Return the (x, y) coordinate for the center point of the cell that contains the specified text.  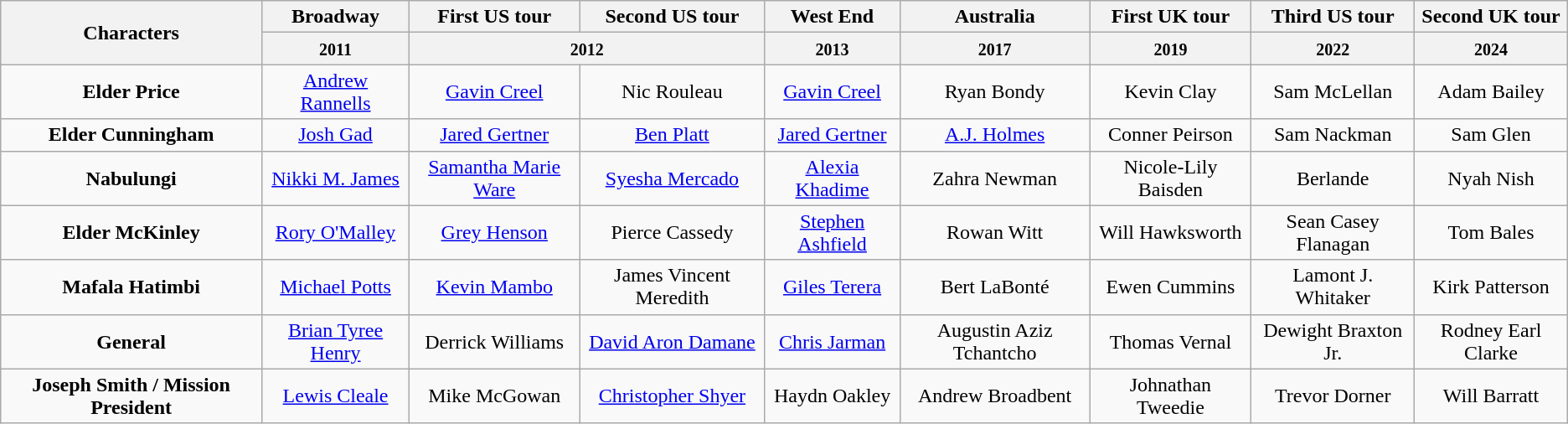
Bert LaBonté (995, 287)
Kirk Patterson (1491, 287)
Brian Tyree Henry (335, 342)
Rowan Witt (995, 233)
Elder Cunningham (132, 135)
Joseph Smith / Mission President (132, 396)
Lewis Cleale (335, 396)
First US tour (494, 17)
2019 (1171, 49)
Mafala Hatimbi (132, 287)
Nabulungi (132, 178)
2017 (995, 49)
Characters (132, 33)
Australia (995, 17)
Christopher Shyer (672, 396)
Sam Glen (1491, 135)
James Vincent Meredith (672, 287)
Syesha Mercado (672, 178)
Zahra Newman (995, 178)
A.J. Holmes (995, 135)
2022 (1333, 49)
Ewen Cummins (1171, 287)
2011 (335, 49)
Kevin Mambo (494, 287)
Adam Bailey (1491, 92)
2012 (587, 49)
General (132, 342)
First UK tour (1171, 17)
Trevor Dorner (1333, 396)
West End (833, 17)
Sam McLellan (1333, 92)
2013 (833, 49)
Berlande (1333, 178)
Dewight Braxton Jr. (1333, 342)
Conner Peirson (1171, 135)
Pierce Cassedy (672, 233)
Josh Gad (335, 135)
Ryan Bondy (995, 92)
Elder Price (132, 92)
Nikki M. James (335, 178)
Giles Terera (833, 287)
Haydn Oakley (833, 396)
Johnathan Tweedie (1171, 396)
Grey Henson (494, 233)
Kevin Clay (1171, 92)
Sam Nackman (1333, 135)
Ben Platt (672, 135)
Second US tour (672, 17)
Alexia Khadime (833, 178)
Third US tour (1333, 17)
Samantha Marie Ware (494, 178)
Chris Jarman (833, 342)
Andrew Rannells (335, 92)
Tom Bales (1491, 233)
Will Barratt (1491, 396)
David Aron Damane (672, 342)
Sean Casey Flanagan (1333, 233)
Andrew Broadbent (995, 396)
Nic Rouleau (672, 92)
Stephen Ashfield (833, 233)
Second UK tour (1491, 17)
Nicole-Lily Baisden (1171, 178)
Michael Potts (335, 287)
Will Hawksworth (1171, 233)
Derrick Williams (494, 342)
Broadway (335, 17)
Rory O'Malley (335, 233)
Mike McGowan (494, 396)
2024 (1491, 49)
Lamont J. Whitaker (1333, 287)
Nyah Nish (1491, 178)
Thomas Vernal (1171, 342)
Augustin Aziz Tchantcho (995, 342)
Rodney Earl Clarke (1491, 342)
Elder McKinley (132, 233)
